Identify which cell holds the provided text, then report its [X, Y] central coordinate. 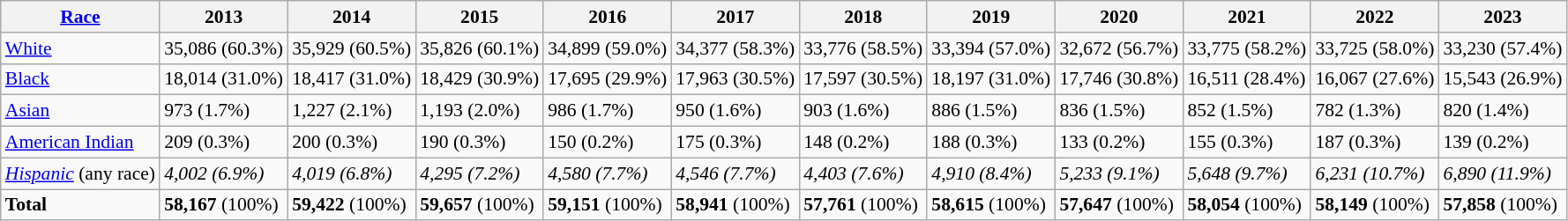
950 (1.6%) [735, 111]
16,067 (27.6%) [1374, 79]
18,417 (31.0%) [351, 79]
58,167 (100%) [224, 205]
17,746 (30.8%) [1118, 79]
2016 [607, 17]
188 (0.3%) [991, 143]
17,597 (30.5%) [862, 79]
148 (0.2%) [862, 143]
4,580 (7.7%) [607, 173]
Hispanic (any race) [80, 173]
18,014 (31.0%) [224, 79]
35,826 (60.1%) [480, 48]
35,086 (60.3%) [224, 48]
4,910 (8.4%) [991, 173]
6,231 (10.7%) [1374, 173]
2018 [862, 17]
2021 [1247, 17]
33,230 (57.4%) [1503, 48]
32,672 (56.7%) [1118, 48]
2014 [351, 17]
34,377 (58.3%) [735, 48]
59,151 (100%) [607, 205]
782 (1.3%) [1374, 111]
35,929 (60.5%) [351, 48]
2017 [735, 17]
836 (1.5%) [1118, 111]
6,890 (11.9%) [1503, 173]
190 (0.3%) [480, 143]
White [80, 48]
58,054 (100%) [1247, 205]
2015 [480, 17]
33,776 (58.5%) [862, 48]
5,233 (9.1%) [1118, 173]
34,899 (59.0%) [607, 48]
5,648 (9.7%) [1247, 173]
16,511 (28.4%) [1247, 79]
58,149 (100%) [1374, 205]
18,197 (31.0%) [991, 79]
1,227 (2.1%) [351, 111]
33,725 (58.0%) [1374, 48]
2022 [1374, 17]
175 (0.3%) [735, 143]
2020 [1118, 17]
4,002 (6.9%) [224, 173]
4,019 (6.8%) [351, 173]
2023 [1503, 17]
Asian [80, 111]
American Indian [80, 143]
820 (1.4%) [1503, 111]
4,295 (7.2%) [480, 173]
17,963 (30.5%) [735, 79]
17,695 (29.9%) [607, 79]
Race [80, 17]
973 (1.7%) [224, 111]
986 (1.7%) [607, 111]
59,422 (100%) [351, 205]
57,647 (100%) [1118, 205]
903 (1.6%) [862, 111]
139 (0.2%) [1503, 143]
Total [80, 205]
209 (0.3%) [224, 143]
18,429 (30.9%) [480, 79]
57,761 (100%) [862, 205]
133 (0.2%) [1118, 143]
4,546 (7.7%) [735, 173]
2019 [991, 17]
59,657 (100%) [480, 205]
150 (0.2%) [607, 143]
58,941 (100%) [735, 205]
33,775 (58.2%) [1247, 48]
57,858 (100%) [1503, 205]
200 (0.3%) [351, 143]
187 (0.3%) [1374, 143]
1,193 (2.0%) [480, 111]
2013 [224, 17]
4,403 (7.6%) [862, 173]
852 (1.5%) [1247, 111]
Black [80, 79]
15,543 (26.9%) [1503, 79]
155 (0.3%) [1247, 143]
33,394 (57.0%) [991, 48]
58,615 (100%) [991, 205]
886 (1.5%) [991, 111]
